Locate the cell with the specified text and output its (X, Y) center coordinate. 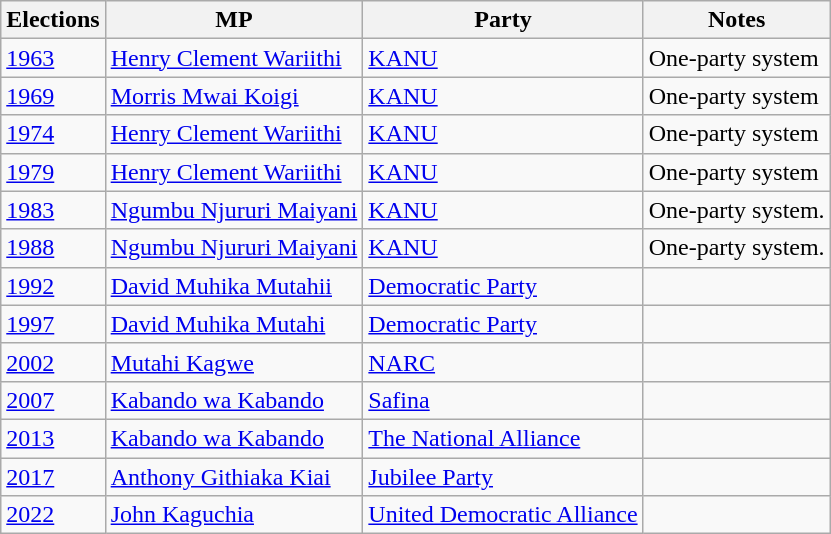
1992 (53, 286)
1974 (53, 134)
Safina (503, 400)
1963 (53, 58)
Party (503, 20)
David Muhika Mutahii (234, 286)
NARC (503, 362)
2013 (53, 438)
2002 (53, 362)
2022 (53, 515)
1969 (53, 96)
Elections (53, 20)
Anthony Githiaka Kiai (234, 477)
1988 (53, 248)
The National Alliance (503, 438)
1979 (53, 172)
MP (234, 20)
1983 (53, 210)
United Democratic Alliance (503, 515)
David Muhika Mutahi (234, 324)
John Kaguchia (234, 515)
Jubilee Party (503, 477)
Notes (736, 20)
2007 (53, 400)
Mutahi Kagwe (234, 362)
1997 (53, 324)
Morris Mwai Koigi (234, 96)
2017 (53, 477)
